Find where the given text appears and provide that cell's center as [X, Y] coordinate. 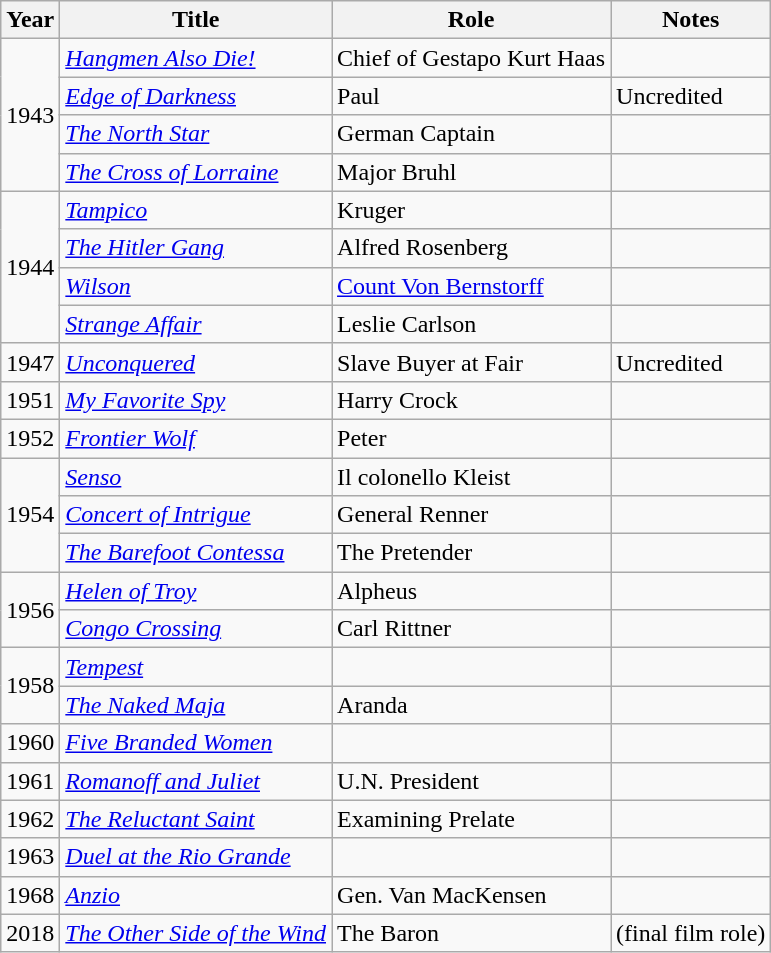
Alfred Rosenberg [472, 248]
Frontier Wolf [196, 438]
Anzio [196, 895]
The Other Side of the Wind [196, 933]
1960 [30, 743]
The Pretender [472, 553]
Strange Affair [196, 324]
(final film role) [691, 933]
U.N. President [472, 781]
1947 [30, 362]
Examining Prelate [472, 819]
Il colonello Kleist [472, 477]
1963 [30, 857]
The Naked Maja [196, 705]
Count Von Bernstorff [472, 286]
Role [472, 20]
The North Star [196, 134]
Edge of Darkness [196, 96]
1952 [30, 438]
Tempest [196, 667]
Romanoff and Juliet [196, 781]
1956 [30, 610]
1951 [30, 400]
Aranda [472, 705]
1954 [30, 515]
Duel at the Rio Grande [196, 857]
Gen. Van MacKensen [472, 895]
The Hitler Gang [196, 248]
Congo Crossing [196, 629]
Peter [472, 438]
The Baron [472, 933]
Five Branded Women [196, 743]
Carl Rittner [472, 629]
My Favorite Spy [196, 400]
Paul [472, 96]
Kruger [472, 210]
Notes [691, 20]
Alpheus [472, 591]
Concert of Intrigue [196, 515]
2018 [30, 933]
General Renner [472, 515]
Hangmen Also Die! [196, 58]
Year [30, 20]
1958 [30, 686]
Major Bruhl [472, 172]
Slave Buyer at Fair [472, 362]
Helen of Troy [196, 591]
Chief of Gestapo Kurt Haas [472, 58]
1961 [30, 781]
1943 [30, 115]
The Cross of Lorraine [196, 172]
Senso [196, 477]
Harry Crock [472, 400]
Title [196, 20]
1944 [30, 267]
1968 [30, 895]
Unconquered [196, 362]
Leslie Carlson [472, 324]
The Barefoot Contessa [196, 553]
Tampico [196, 210]
The Reluctant Saint [196, 819]
1962 [30, 819]
German Captain [472, 134]
Wilson [196, 286]
